From the cell containing the given text, extract its center point as (X, Y) coordinate. 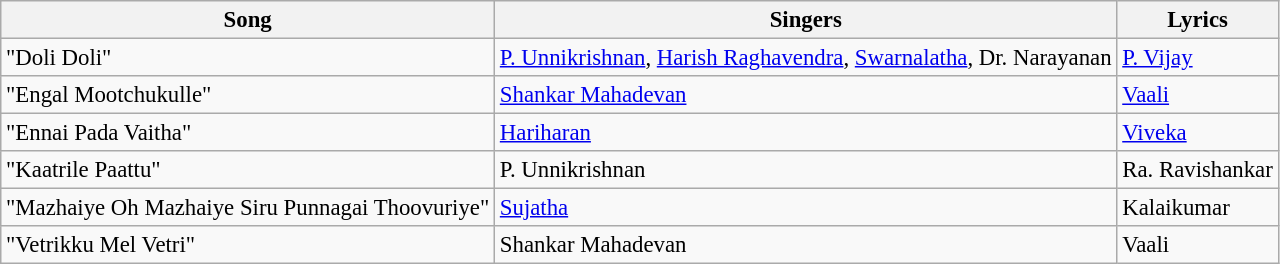
Ra. Ravishankar (1198, 170)
P. Unnikrishnan (806, 170)
P. Vijay (1198, 58)
P. Unnikrishnan, Harish Raghavendra, Swarnalatha, Dr. Narayanan (806, 58)
Sujatha (806, 208)
Hariharan (806, 133)
"Vetrikku Mel Vetri" (248, 245)
"Ennai Pada Vaitha" (248, 133)
Song (248, 20)
Viveka (1198, 133)
"Kaatrile Paattu" (248, 170)
Kalaikumar (1198, 208)
"Mazhaiye Oh Mazhaiye Siru Punnagai Thoovuriye" (248, 208)
Lyrics (1198, 20)
Singers (806, 20)
"Engal Mootchukulle" (248, 95)
"Doli Doli" (248, 58)
